Return [x, y] of the center of cell containing provided text 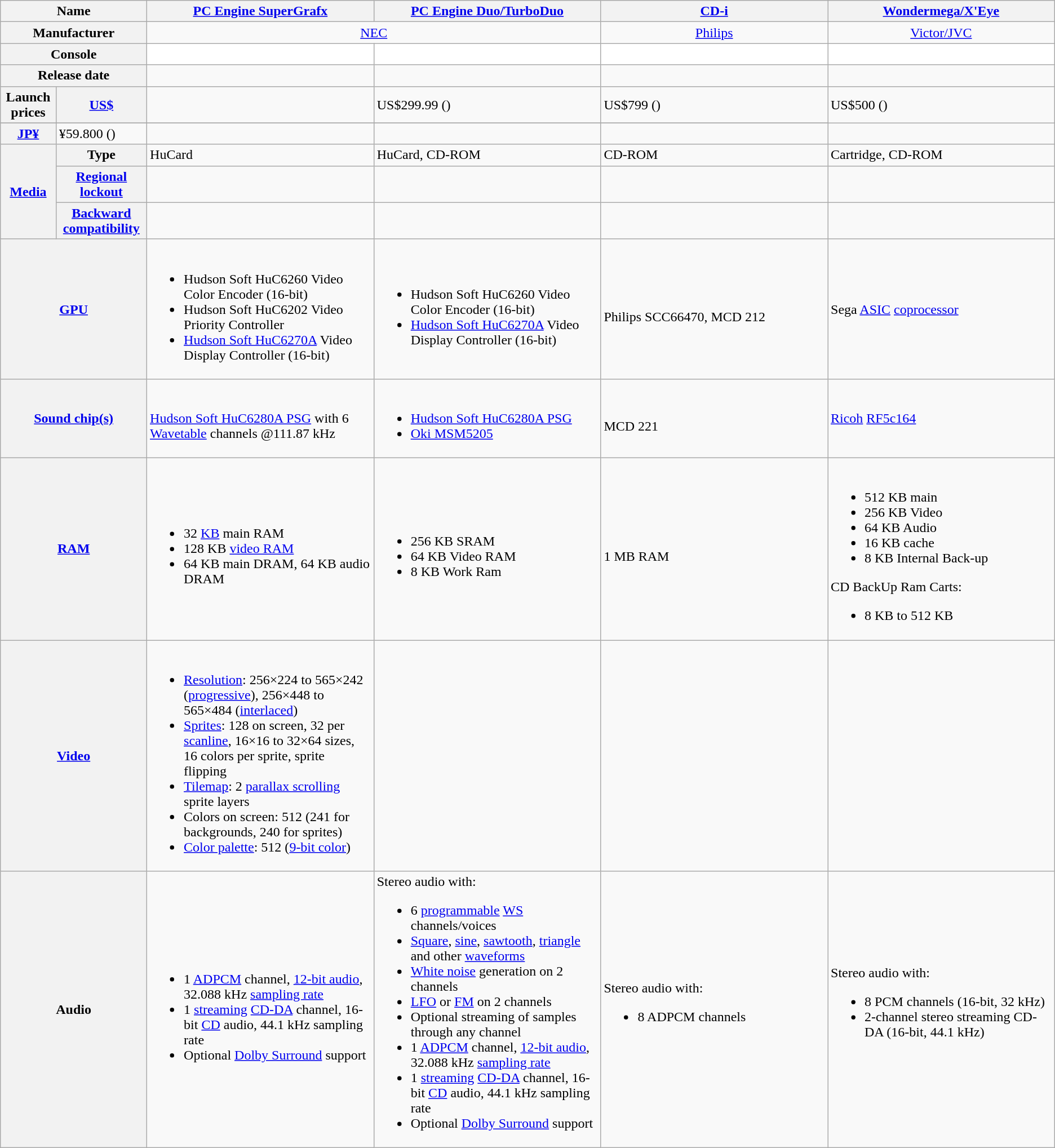
Backward compatibility [101, 221]
Philips [715, 33]
Hudson Soft HuC6260 Video Color Encoder (16-bit)Hudson Soft HuC6270A Video Display Controller (16-bit) [487, 309]
Launch prices [28, 105]
Manufacturer [74, 33]
Regional lockout [101, 184]
PC Engine Duo/TurboDuo [487, 11]
US$799 () [715, 105]
PC Engine SuperGrafx [260, 11]
US$500 () [941, 105]
US$299.99 () [487, 105]
Hudson Soft HuC6280A PSGOki MSM5205 [487, 418]
Video [74, 756]
Name [74, 11]
MCD 221 [715, 418]
Sega ASIC coprocessor [941, 309]
Victor/JVC [941, 33]
CD-ROM [715, 155]
¥59.800 () [101, 134]
Hudson Soft HuC6260 Video Color Encoder (16-bit)Hudson Soft HuC6202 Video Priority ControllerHudson Soft HuC6270A Video Display Controller (16-bit) [260, 309]
Wondermega/X'Eye [941, 11]
512 KB main256 KB Video64 KB Audio16 KB cache8 KB Internal Back-upCD BackUp Ram Carts:8 KB to 512 KB [941, 549]
256 KB SRAM64 KB Video RAM8 KB Work Ram [487, 549]
Stereo audio with:8 ADPCM channels [715, 1010]
Media [28, 192]
Cartridge, CD-ROM [941, 155]
RAM [74, 549]
US$ [101, 105]
Stereo audio with:8 PCM channels (16-bit, 32 kHz)2-channel stereo streaming CD-DA (16-bit, 44.1 kHz) [941, 1010]
1 MB RAM [715, 549]
Release date [74, 76]
NEC [374, 33]
JP¥ [28, 134]
CD-i [715, 11]
Ricoh RF5c164 [941, 418]
Type [101, 155]
Hudson Soft HuC6280A PSG with 6 Wavetable channels @111.87 kHz [260, 418]
HuCard [260, 155]
GPU [74, 309]
Console [74, 54]
Audio [74, 1010]
HuCard, CD-ROM [487, 155]
Sound chip(s) [74, 418]
32 KB main RAM128 KB video RAM64 KB main DRAM, 64 KB audio DRAM [260, 549]
Philips SCC66470, MCD 212 [715, 309]
